Search for the cell housing the specified text and yield its (x, y) center coordinate. 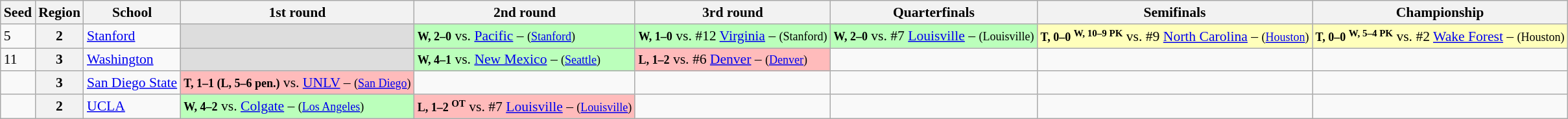
W, 4–2 vs. Colgate – (Los Angeles) (297, 107)
W, 2–0 vs. Pacific – (Stanford) (525, 36)
3rd round (733, 12)
W, 4–1 vs. New Mexico – (Seattle) (525, 60)
11 (18, 60)
School (132, 12)
L, 1–2 vs. #6 Denver – (Denver) (733, 60)
2nd round (525, 12)
Semifinals (1174, 12)
5 (18, 36)
W, 2–0 vs. #7 Louisville – (Louisville) (934, 36)
Quarterfinals (934, 12)
Stanford (132, 36)
Championship (1440, 12)
Region (60, 12)
T, 1–1 (L, 5–6 pen.) vs. UNLV – (San Diego) (297, 83)
T, 0–0 W, 5–4 PK vs. #2 Wake Forest – (Houston) (1440, 36)
1st round (297, 12)
T, 0–0 W, 10–9 PK vs. #9 North Carolina – (Houston) (1174, 36)
W, 1–0 vs. #12 Virginia – (Stanford) (733, 36)
Seed (18, 12)
UCLA (132, 107)
L, 1–2 OT vs. #7 Louisville – (Louisville) (525, 107)
San Diego State (132, 83)
Washington (132, 60)
